Extract the [x, y] coordinate from the center of the cell holding the provided text.  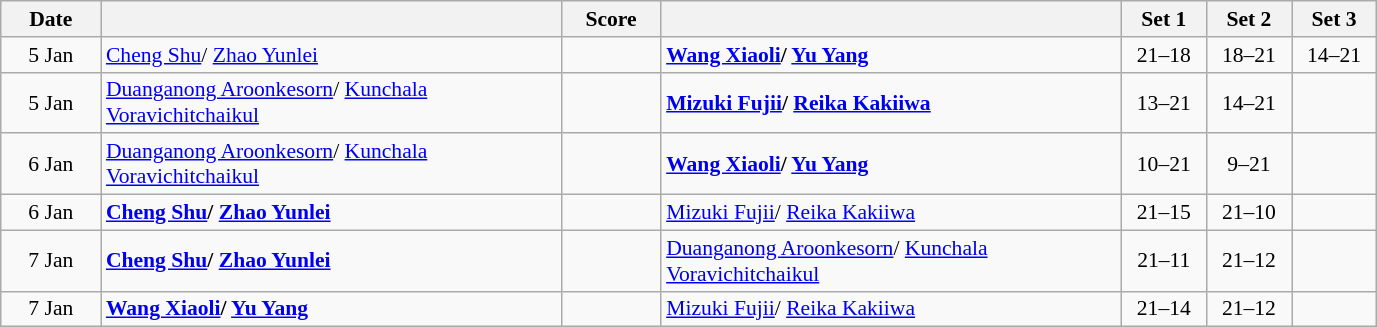
21–11 [1164, 260]
21–18 [1164, 55]
21–10 [1248, 213]
21–14 [1164, 309]
Set 3 [1334, 19]
Score [611, 19]
13–21 [1164, 102]
21–15 [1164, 213]
Set 1 [1164, 19]
Date [51, 19]
18–21 [1248, 55]
9–21 [1248, 164]
Set 2 [1248, 19]
10–21 [1164, 164]
